For the text-containing cell, return its midpoint in (x, y) coordinate format. 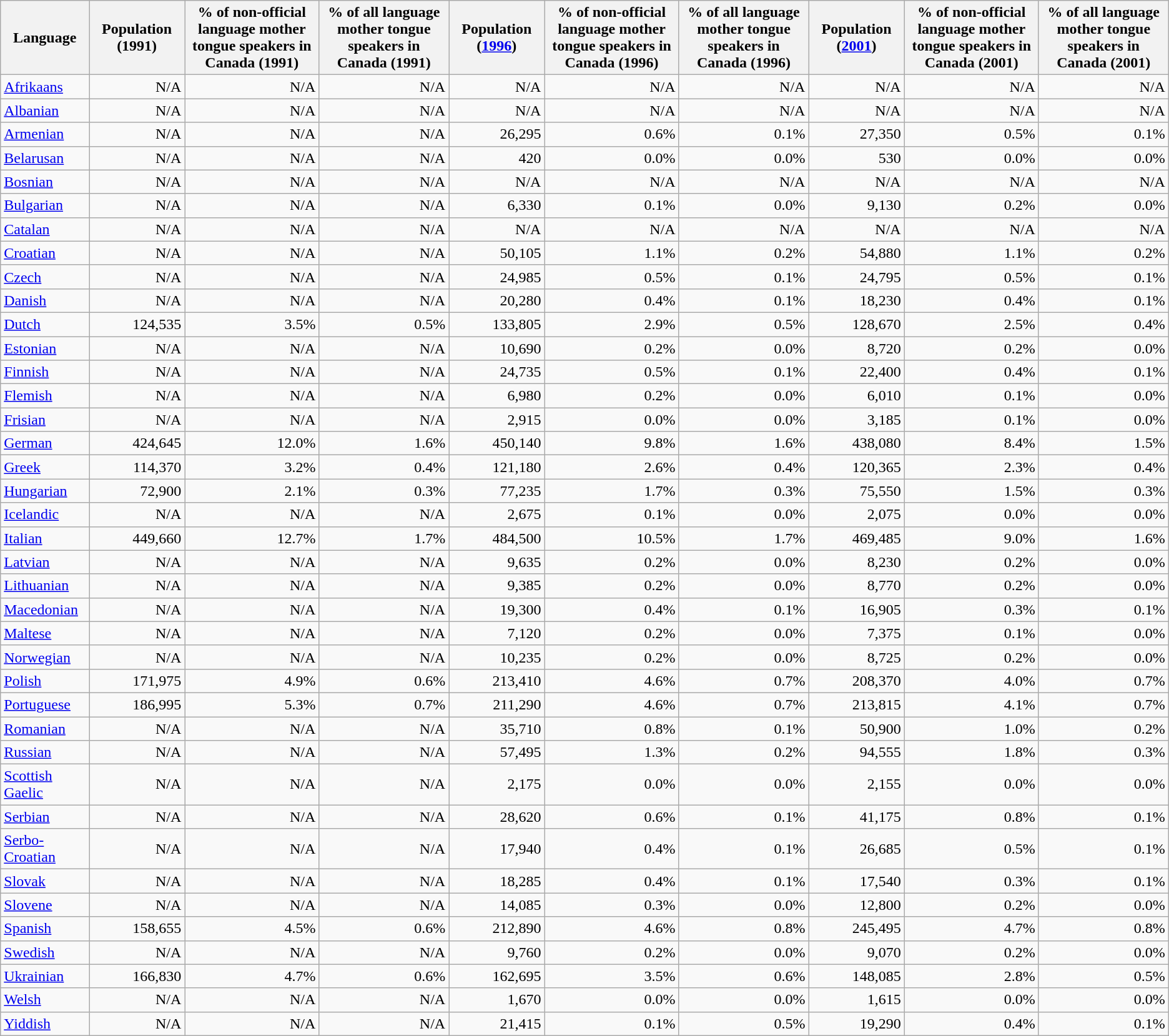
424,645 (136, 443)
530 (857, 158)
6,980 (497, 396)
Population (2001) (857, 37)
2.9% (612, 324)
German (45, 443)
24,795 (857, 277)
10.5% (612, 538)
2,075 (857, 515)
16,905 (857, 609)
Slovene (45, 905)
Scottish Gaelic (45, 784)
Polish (45, 681)
% of non-official language mothertongue speakers in Canada (1991) (252, 37)
20,280 (497, 300)
41,175 (857, 817)
8,770 (857, 586)
17,940 (497, 849)
2.1% (252, 491)
10,235 (497, 657)
Hungarian (45, 491)
211,290 (497, 704)
% of non-official language mothertongue speakers in Canada (2001) (972, 37)
1.0% (972, 729)
Ukrainian (45, 976)
9.0% (972, 538)
27,350 (857, 134)
3,185 (857, 420)
166,830 (136, 976)
Italian (45, 538)
21,415 (497, 1024)
Greek (45, 467)
Swedish (45, 952)
133,805 (497, 324)
2.8% (972, 976)
Flemish (45, 396)
Population (1991) (136, 37)
26,685 (857, 849)
% of non-official language mothertongue speakers in Canada (1996) (612, 37)
4.1% (972, 704)
17,540 (857, 881)
3.2% (252, 467)
Maltese (45, 633)
77,235 (497, 491)
1.3% (612, 752)
19,290 (857, 1024)
9,130 (857, 205)
2,915 (497, 420)
8,720 (857, 348)
50,900 (857, 729)
Serbo-Croatian (45, 849)
7,375 (857, 633)
28,620 (497, 817)
Belarusan (45, 158)
Catalan (45, 229)
10,690 (497, 348)
449,660 (136, 538)
120,365 (857, 467)
2.5% (972, 324)
2,155 (857, 784)
6,330 (497, 205)
Spanish (45, 929)
213,815 (857, 704)
Slovak (45, 881)
Bulgarian (45, 205)
Romanian (45, 729)
% of all language mother tonguespeakers in Canada (2001) (1103, 37)
450,140 (497, 443)
50,105 (497, 253)
213,410 (497, 681)
Bosnian (45, 182)
Russian (45, 752)
19,300 (497, 609)
8.4% (972, 443)
4.5% (252, 929)
Albanian (45, 111)
18,285 (497, 881)
75,550 (857, 491)
Estonian (45, 348)
484,500 (497, 538)
5.3% (252, 704)
171,975 (136, 681)
Latvian (45, 562)
Serbian (45, 817)
Macedonian (45, 609)
4.0% (972, 681)
186,995 (136, 704)
6,010 (857, 396)
469,485 (857, 538)
Finnish (45, 372)
114,370 (136, 467)
94,555 (857, 752)
7,120 (497, 633)
121,180 (497, 467)
2.6% (612, 467)
1,615 (857, 1000)
57,495 (497, 752)
9,385 (497, 586)
12.0% (252, 443)
158,655 (136, 929)
24,985 (497, 277)
26,295 (497, 134)
% of all language mother tonguespeakers in Canada (1996) (744, 37)
420 (497, 158)
Norwegian (45, 657)
9.8% (612, 443)
Armenian (45, 134)
Welsh (45, 1000)
35,710 (497, 729)
2,675 (497, 515)
148,085 (857, 976)
72,900 (136, 491)
Yiddish (45, 1024)
438,080 (857, 443)
2,175 (497, 784)
4.9% (252, 681)
9,760 (497, 952)
Icelandic (45, 515)
1,670 (497, 1000)
128,670 (857, 324)
208,370 (857, 681)
Frisian (45, 420)
18,230 (857, 300)
212,890 (497, 929)
14,085 (497, 905)
12.7% (252, 538)
8,725 (857, 657)
12,800 (857, 905)
2.3% (972, 467)
% of all language mother tonguespeakers in Canada (1991) (384, 37)
Population (1996) (497, 37)
124,535 (136, 324)
Croatian (45, 253)
245,495 (857, 929)
162,695 (497, 976)
22,400 (857, 372)
24,735 (497, 372)
Czech (45, 277)
Portuguese (45, 704)
Afrikaans (45, 87)
8,230 (857, 562)
9,070 (857, 952)
Language (45, 37)
Danish (45, 300)
54,880 (857, 253)
Dutch (45, 324)
Lithuanian (45, 586)
1.8% (972, 752)
9,635 (497, 562)
